Return (x, y) of the center of cell containing provided text 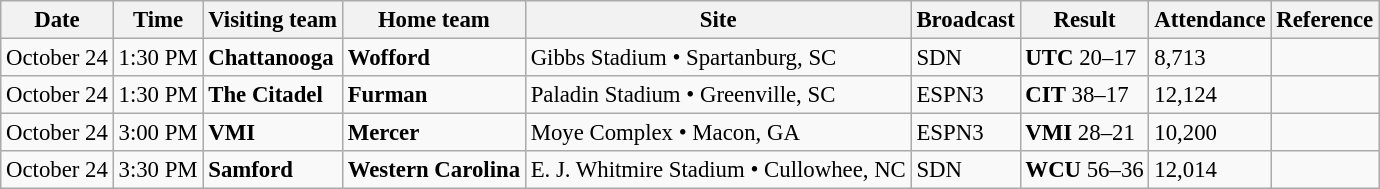
8,713 (1210, 58)
Attendance (1210, 20)
Mercer (434, 133)
12,124 (1210, 95)
12,014 (1210, 170)
CIT 38–17 (1084, 95)
Samford (272, 170)
Result (1084, 20)
WCU 56–36 (1084, 170)
3:00 PM (158, 133)
Date (57, 20)
VMI (272, 133)
3:30 PM (158, 170)
Moye Complex • Macon, GA (718, 133)
Site (718, 20)
Gibbs Stadium • Spartanburg, SC (718, 58)
Wofford (434, 58)
E. J. Whitmire Stadium • Cullowhee, NC (718, 170)
Broadcast (966, 20)
Furman (434, 95)
Home team (434, 20)
UTC 20–17 (1084, 58)
Visiting team (272, 20)
10,200 (1210, 133)
VMI 28–21 (1084, 133)
The Citadel (272, 95)
Western Carolina (434, 170)
Chattanooga (272, 58)
Paladin Stadium • Greenville, SC (718, 95)
Time (158, 20)
Reference (1325, 20)
